Determine the (x, y) coordinate at the center of the cell enclosing the given text.  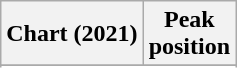
Peakposition (189, 34)
Chart (2021) (72, 34)
